From the cell containing the given text, extract its center point as (X, Y) coordinate. 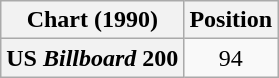
Position (231, 20)
94 (231, 58)
Chart (1990) (92, 20)
US Billboard 200 (92, 58)
